Determine the (X, Y) coordinate at the center of the cell enclosing the given text.  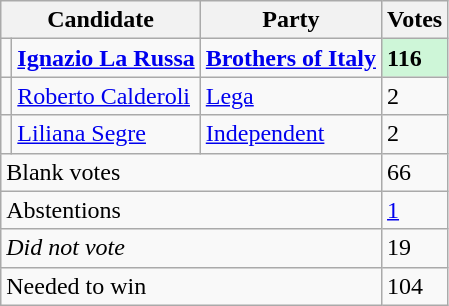
Liliana Segre (106, 134)
Blank votes (192, 172)
116 (415, 58)
Ignazio La Russa (106, 58)
Votes (415, 20)
Needed to win (192, 286)
Did not vote (192, 248)
1 (415, 210)
66 (415, 172)
Candidate (101, 20)
Independent (290, 134)
19 (415, 248)
Lega (290, 96)
Brothers of Italy (290, 58)
104 (415, 286)
Roberto Calderoli (106, 96)
Abstentions (192, 210)
Party (290, 20)
